From the cell containing the given text, extract its center point as [X, Y] coordinate. 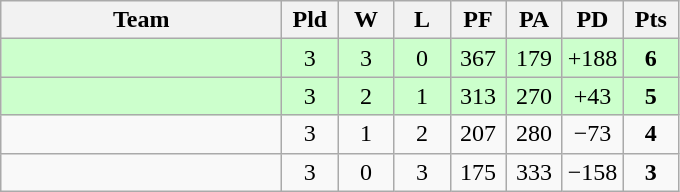
280 [534, 134]
4 [651, 134]
6 [651, 58]
367 [478, 58]
−73 [592, 134]
179 [534, 58]
Team [142, 20]
333 [534, 172]
Pld [310, 20]
Pts [651, 20]
PA [534, 20]
+43 [592, 96]
207 [478, 134]
−158 [592, 172]
313 [478, 96]
5 [651, 96]
L [422, 20]
PF [478, 20]
+188 [592, 58]
270 [534, 96]
175 [478, 172]
W [366, 20]
PD [592, 20]
